Find where the given text appears and provide that cell's center as [x, y] coordinate. 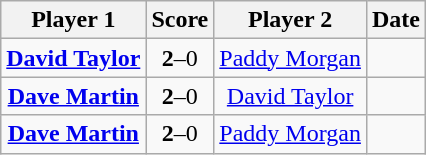
Player 1 [74, 20]
Date [396, 20]
Score [180, 20]
Player 2 [290, 20]
